Return the [x, y] coordinate for the center point of the cell that contains the specified text.  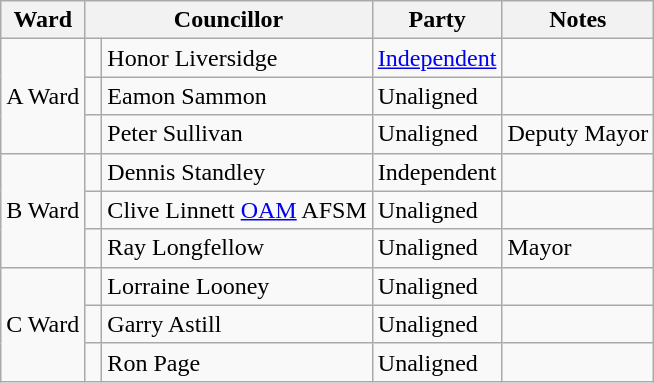
B Ward [43, 210]
Councillor [229, 20]
Party [437, 20]
Deputy Mayor [578, 134]
A Ward [43, 96]
Ron Page [237, 362]
Eamon Sammon [237, 96]
C Ward [43, 324]
Lorraine Looney [237, 286]
Mayor [578, 248]
Garry Astill [237, 324]
Ray Longfellow [237, 248]
Dennis Standley [237, 172]
Clive Linnett OAM AFSM [237, 210]
Peter Sullivan [237, 134]
Ward [43, 20]
Notes [578, 20]
Honor Liversidge [237, 58]
